Locate the cell with the specified text and output its [x, y] center coordinate. 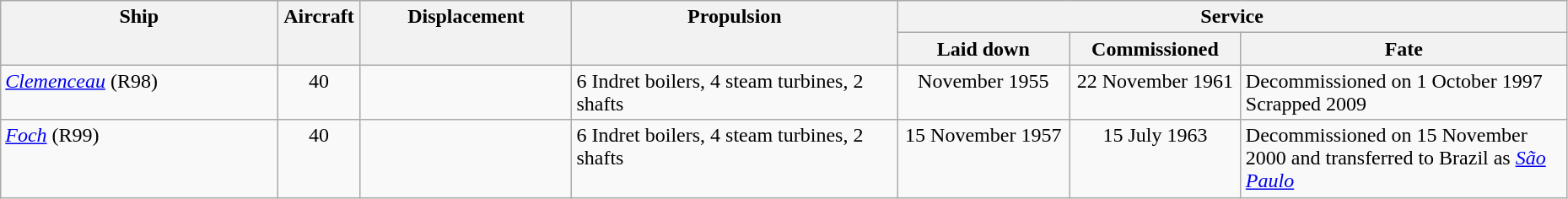
Clemenceau (R98) [139, 93]
Propulsion [735, 33]
22 November 1961 [1156, 93]
Decommissioned on 1 October 1997Scrapped 2009 [1404, 93]
15 July 1963 [1156, 159]
November 1955 [983, 93]
Decommissioned on 15 November 2000 and transferred to Brazil as São Paulo [1404, 159]
Ship [139, 33]
Fate [1404, 49]
Commissioned [1156, 49]
Displacement [466, 33]
Service [1231, 17]
Foch (R99) [139, 159]
15 November 1957 [983, 159]
Aircraft [319, 33]
Laid down [983, 49]
